Search for the cell housing the specified text and yield its [X, Y] center coordinate. 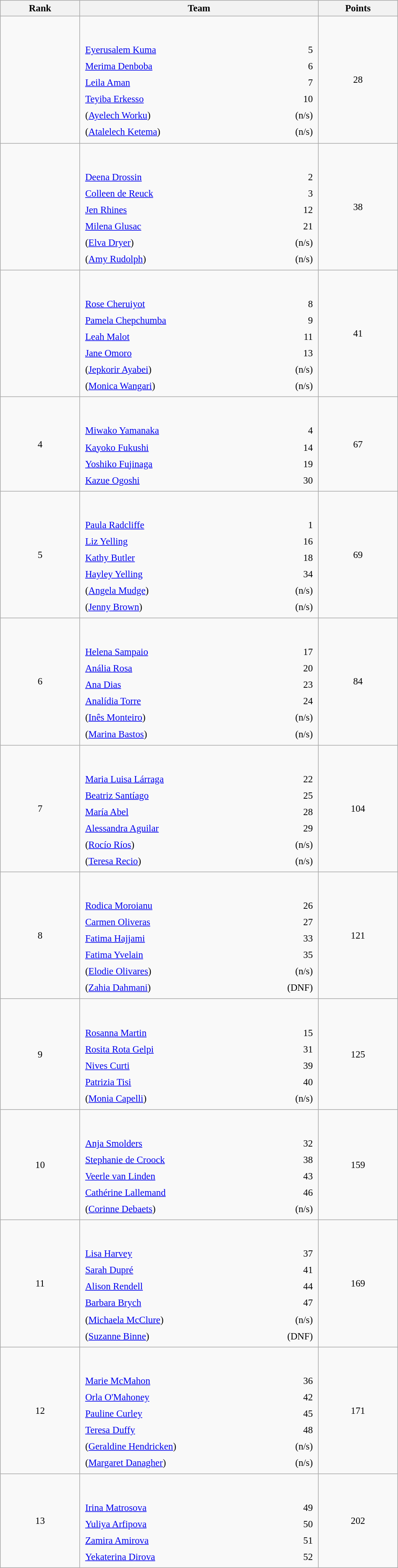
Fatima Hajjami [165, 939]
43 [291, 1176]
51 [297, 1541]
Hayley Yelling [170, 574]
(Michaela McClure) [168, 1319]
30 [298, 480]
Milena Glusac [172, 226]
20 [287, 668]
34 [287, 574]
Rosanna Martin 15 Rosita Rota Gelpi 31 Nives Curti 39 Patrizia Tisi 40 (Monia Capelli) (n/s) [199, 1055]
Orla O'Mahoney [177, 1397]
47 [284, 1303]
Teresa Duffy [177, 1430]
84 [358, 681]
(Jenny Brown) [170, 607]
(Atalelech Ketema) [174, 132]
40 [289, 1082]
María Abel [175, 812]
Alessandra Aguilar [175, 828]
Eyerusalem Kuma 5 Merima Denboba 6 Leila Aman 7 Teyiba Erkesso 10 (Ayelech Worku) (n/s) (Atalelech Ketema) (n/s) [199, 80]
Nives Curti [172, 1066]
(Rocío Ríos) [175, 845]
23 [287, 685]
44 [284, 1286]
Stephanie de Croock [175, 1160]
Rosanna Martin [172, 1033]
Marie McMahon 36 Orla O'Mahoney 42 Pauline Curley 45 Teresa Duffy 48 (Geraldine Hendricken) (n/s) (Margaret Danagher) (n/s) [199, 1410]
(Amy Rudolph) [172, 259]
Helena Sampaio [170, 652]
Kayoko Fukushi [181, 447]
121 [358, 935]
14 [298, 447]
17 [287, 652]
32 [291, 1143]
(Suzanne Binne) [168, 1336]
(Corinne Debaets) [175, 1209]
Rose Cheruiyot 8 Pamela Chepchumba 9 Leah Malot 11 Jane Omoro 13 (Jepkorir Ayabei) (n/s) (Monica Wangari) (n/s) [199, 334]
24 [287, 701]
(Monica Wangari) [175, 386]
3 [288, 193]
169 [358, 1284]
Yekaterina Dirova [181, 1557]
33 [281, 939]
Kathy Butler [170, 558]
Irina Matrosova 49 Yuliya Arfipova 50 Zamira Amirova 51 Yekaterina Dirova 52 [199, 1521]
Jane Omoro [175, 353]
202 [358, 1521]
52 [297, 1557]
Deena Drossin 2 Colleen de Reuck 3 Jen Rhines 12 Milena Glusac 21 (Elva Dryer) (n/s) (Amy Rudolph) (n/s) [199, 207]
Paula Radcliffe 1 Liz Yelling 16 Kathy Butler 18 Hayley Yelling 34 (Angela Mudge) (n/s) (Jenny Brown) (n/s) [199, 555]
Maria Luisa Lárraga [175, 779]
Rose Cheruiyot [175, 304]
37 [284, 1254]
1 [287, 525]
Rosita Rota Gelpi [172, 1049]
35 [281, 955]
Yuliya Arfipova [181, 1524]
Cathérine Lallemand [175, 1192]
Rank [40, 8]
27 [281, 922]
104 [358, 808]
19 [298, 463]
Beatriz Santíago [175, 795]
42 [294, 1397]
25 [291, 795]
Kazue Ogoshi [181, 480]
(Angela Mudge) [170, 591]
Merima Denboba [174, 66]
(Jepkorir Ayabei) [175, 370]
(Zahia Dahmani) [165, 988]
16 [287, 541]
(Monia Capelli) [172, 1098]
31 [289, 1049]
45 [294, 1413]
69 [358, 555]
171 [358, 1410]
Helena Sampaio 17 Anália Rosa 20 Ana Dias 23 Analídia Torre 24 (Inês Monteiro) (n/s) (Marina Bastos) (n/s) [199, 681]
Fatima Yvelain [165, 955]
(Teresa Recio) [175, 861]
Ana Dias [170, 685]
Anália Rosa [170, 668]
21 [288, 226]
125 [358, 1055]
49 [297, 1507]
67 [358, 444]
Leila Aman [174, 83]
Irina Matrosova [181, 1507]
159 [358, 1165]
Anja Smolders 32 Stephanie de Croock 38 Veerle van Linden 43 Cathérine Lallemand 46 (Corinne Debaets) (n/s) [199, 1165]
Jen Rhines [172, 210]
Eyerusalem Kuma [174, 50]
(Geraldine Hendricken) [177, 1447]
Rodica Moroianu [165, 906]
Veerle van Linden [175, 1176]
Analídia Torre [170, 701]
29 [291, 828]
Carmen Oliveras [165, 922]
2 [288, 177]
(Elodie Olivares) [165, 971]
36 [294, 1381]
Pamela Chepchumba [175, 320]
15 [289, 1033]
Leah Malot [175, 337]
Zamira Amirova [181, 1541]
(Elva Dryer) [172, 242]
Anja Smolders [175, 1143]
Team [199, 8]
Marie McMahon [177, 1381]
Lisa Harvey [168, 1254]
Maria Luisa Lárraga 22 Beatriz Santíago 25 María Abel 28 Alessandra Aguilar 29 (Rocío Ríos) (n/s) (Teresa Recio) (n/s) [199, 808]
Points [358, 8]
Liz Yelling [170, 541]
(Marina Bastos) [170, 734]
(Ayelech Worku) [174, 116]
Pauline Curley [177, 1413]
Miwako Yamanaka [181, 431]
Barbara Brych [168, 1303]
Paula Radcliffe [170, 525]
50 [297, 1524]
Teyiba Erkesso [174, 99]
Alison Rendell [168, 1286]
Yoshiko Fujinaga [181, 463]
Miwako Yamanaka 4 Kayoko Fukushi 14 Yoshiko Fujinaga 19 Kazue Ogoshi 30 [199, 444]
Patrizia Tisi [172, 1082]
46 [291, 1192]
18 [287, 558]
Rodica Moroianu 26 Carmen Oliveras 27 Fatima Hajjami 33 Fatima Yvelain 35 (Elodie Olivares) (n/s) (Zahia Dahmani) (DNF) [199, 935]
Deena Drossin [172, 177]
26 [281, 906]
(Margaret Danagher) [177, 1463]
48 [294, 1430]
Colleen de Reuck [172, 193]
(Inês Monteiro) [170, 718]
39 [289, 1066]
Lisa Harvey 37 Sarah Dupré 41 Alison Rendell 44 Barbara Brych 47 (Michaela McClure) (n/s) (Suzanne Binne) (DNF) [199, 1284]
22 [291, 779]
Sarah Dupré [168, 1270]
